Determine the [X, Y] coordinate at the center of the cell enclosing the given text.  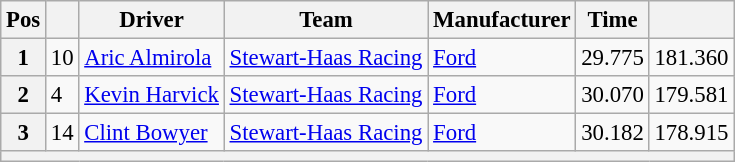
Clint Bowyer [152, 133]
178.915 [692, 133]
Aric Almirola [152, 58]
29.775 [612, 58]
Pos [24, 20]
Kevin Harvick [152, 95]
10 [62, 58]
Manufacturer [502, 20]
4 [62, 95]
3 [24, 133]
14 [62, 133]
1 [24, 58]
Driver [152, 20]
Time [612, 20]
179.581 [692, 95]
181.360 [692, 58]
30.182 [612, 133]
2 [24, 95]
Team [326, 20]
30.070 [612, 95]
